Return [x, y] of the center of cell containing provided text 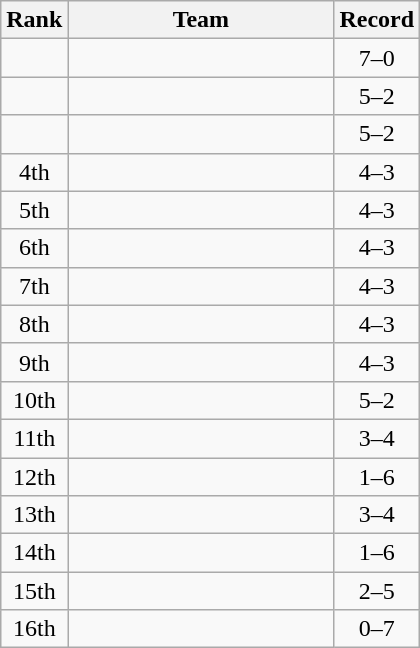
5th [34, 210]
Rank [34, 20]
12th [34, 477]
14th [34, 553]
7th [34, 286]
9th [34, 362]
6th [34, 248]
4th [34, 172]
2–5 [377, 591]
8th [34, 324]
0–7 [377, 629]
7–0 [377, 58]
11th [34, 438]
Team [201, 20]
16th [34, 629]
Record [377, 20]
13th [34, 515]
10th [34, 400]
15th [34, 591]
